Scan for the cell matching the given text and deliver its (X, Y) coordinate at center. 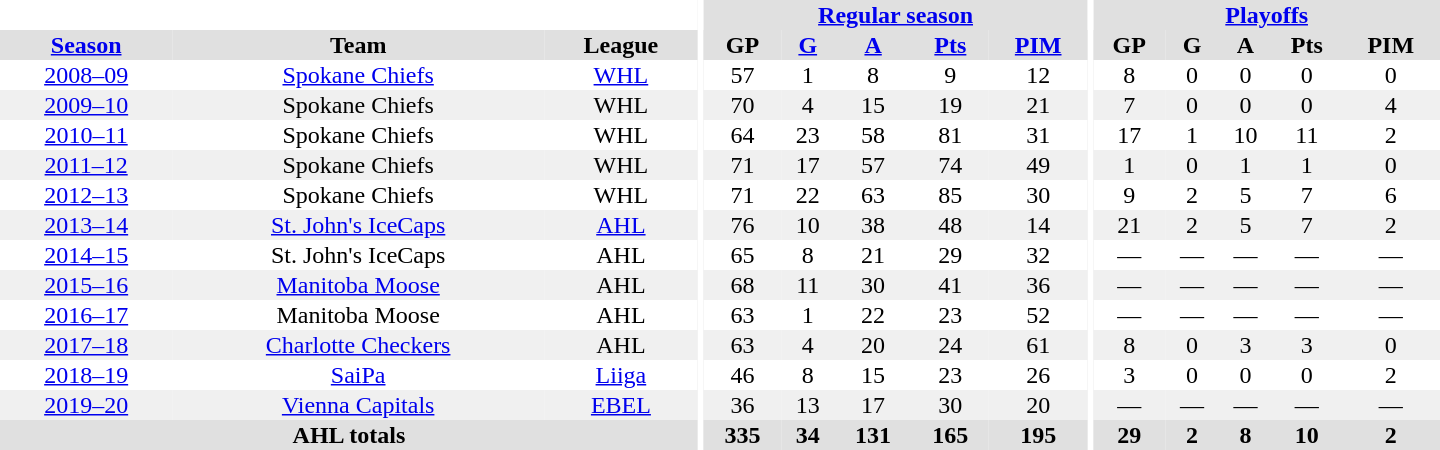
2015–16 (86, 285)
31 (1038, 135)
74 (950, 165)
EBEL (621, 405)
Charlotte Checkers (358, 345)
195 (1038, 435)
165 (950, 435)
SaiPa (358, 375)
Team (358, 45)
6 (1391, 195)
46 (742, 375)
48 (950, 225)
2012–13 (86, 195)
League (621, 45)
2013–14 (86, 225)
38 (872, 225)
Liiga (621, 375)
12 (1038, 75)
2016–17 (86, 315)
Vienna Capitals (358, 405)
64 (742, 135)
335 (742, 435)
32 (1038, 255)
Playoffs (1266, 15)
Regular season (896, 15)
Season (86, 45)
13 (808, 405)
41 (950, 285)
AHL totals (349, 435)
2010–11 (86, 135)
81 (950, 135)
61 (1038, 345)
52 (1038, 315)
2008–09 (86, 75)
2018–19 (86, 375)
65 (742, 255)
70 (742, 105)
34 (808, 435)
2017–18 (86, 345)
26 (1038, 375)
2009–10 (86, 105)
2011–12 (86, 165)
49 (1038, 165)
131 (872, 435)
76 (742, 225)
85 (950, 195)
68 (742, 285)
2019–20 (86, 405)
2014–15 (86, 255)
24 (950, 345)
19 (950, 105)
14 (1038, 225)
58 (872, 135)
